Locate the cell with the specified text and output its (X, Y) center coordinate. 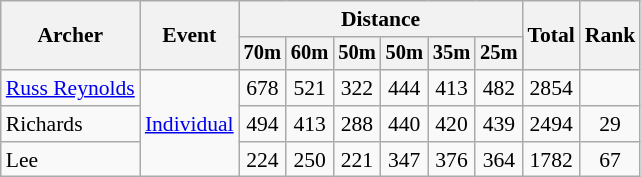
420 (452, 124)
Individual (190, 124)
Russ Reynolds (70, 88)
Event (190, 36)
Rank (610, 36)
70m (262, 54)
Archer (70, 36)
494 (262, 124)
60m (310, 54)
29 (610, 124)
288 (356, 124)
2494 (550, 124)
521 (310, 88)
444 (404, 88)
482 (498, 88)
322 (356, 88)
2854 (550, 88)
25m (498, 54)
Total (550, 36)
Richards (70, 124)
440 (404, 124)
Distance (381, 19)
439 (498, 124)
678 (262, 88)
35m (452, 54)
